Extract the [x, y] coordinate from the center of the cell holding the provided text.  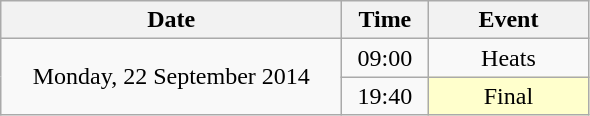
Date [172, 20]
09:00 [385, 58]
Time [385, 20]
Final [508, 96]
Monday, 22 September 2014 [172, 77]
Heats [508, 58]
Event [508, 20]
19:40 [385, 96]
